Locate the cell with the specified text and output its (X, Y) center coordinate. 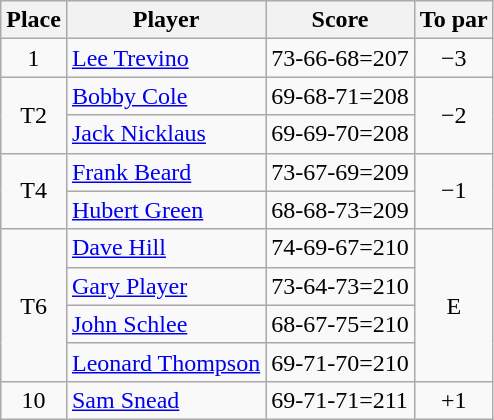
Sam Snead (166, 400)
69-71-71=211 (340, 400)
Frank Beard (166, 172)
68-67-75=210 (340, 324)
69-71-70=210 (340, 362)
73-64-73=210 (340, 286)
Jack Nicklaus (166, 134)
To par (454, 20)
69-68-71=208 (340, 96)
Bobby Cole (166, 96)
Hubert Green (166, 210)
T6 (34, 305)
69-69-70=208 (340, 134)
74-69-67=210 (340, 248)
Dave Hill (166, 248)
+1 (454, 400)
T2 (34, 115)
68-68-73=209 (340, 210)
Gary Player (166, 286)
Leonard Thompson (166, 362)
John Schlee (166, 324)
10 (34, 400)
73-67-69=209 (340, 172)
1 (34, 58)
73-66-68=207 (340, 58)
Player (166, 20)
E (454, 305)
−1 (454, 191)
Lee Trevino (166, 58)
Place (34, 20)
T4 (34, 191)
−3 (454, 58)
−2 (454, 115)
Score (340, 20)
